Capture the cell that displays the provided text and extract its [X, Y] central coordinate. 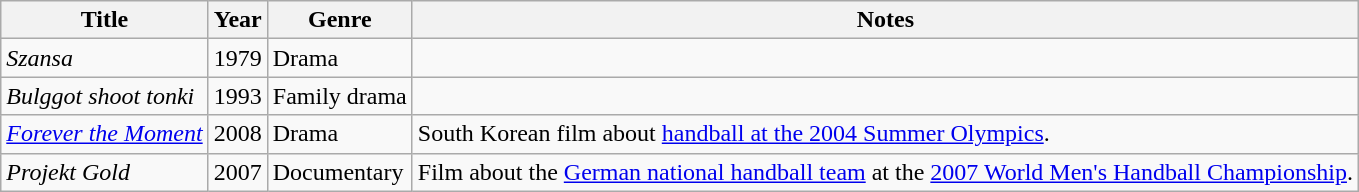
Bulggot shoot tonki [104, 96]
Genre [340, 20]
2007 [238, 172]
1979 [238, 58]
Forever the Moment [104, 134]
Notes [885, 20]
1993 [238, 96]
2008 [238, 134]
Documentary [340, 172]
Projekt Gold [104, 172]
Film about the German national handball team at the 2007 World Men's Handball Championship. [885, 172]
Year [238, 20]
Szansa [104, 58]
Family drama [340, 96]
South Korean film about handball at the 2004 Summer Olympics. [885, 134]
Title [104, 20]
